Search for the cell housing the specified text and yield its (x, y) center coordinate. 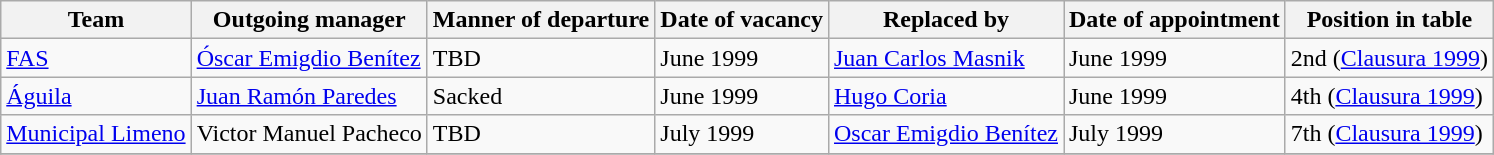
Team (96, 20)
Municipal Limeno (96, 134)
Óscar Emigdio Benítez (309, 58)
Hugo Coria (946, 96)
2nd (Clausura 1999) (1389, 58)
7th (Clausura 1999) (1389, 134)
Outgoing manager (309, 20)
Victor Manuel Pacheco (309, 134)
Date of appointment (1175, 20)
Date of vacancy (742, 20)
Manner of departure (540, 20)
4th (Clausura 1999) (1389, 96)
Oscar Emigdio Benítez (946, 134)
Position in table (1389, 20)
Juan Ramón Paredes (309, 96)
Sacked (540, 96)
Juan Carlos Masnik (946, 58)
Replaced by (946, 20)
FAS (96, 58)
Águila (96, 96)
